Return the (X, Y) coordinate for the center point of the cell that contains the specified text.  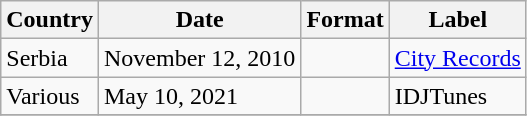
May 10, 2021 (199, 96)
Country (50, 20)
November 12, 2010 (199, 58)
Date (199, 20)
Format (345, 20)
Label (458, 20)
Serbia (50, 58)
IDJTunes (458, 96)
City Records (458, 58)
Various (50, 96)
